Determine the [x, y] coordinate at the center of the cell enclosing the given text.  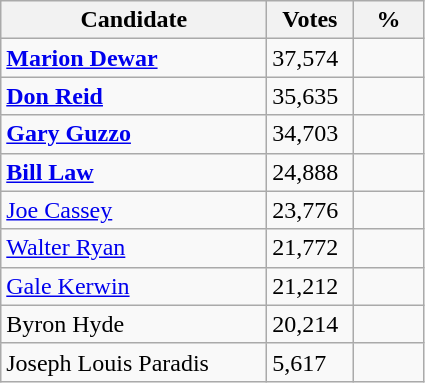
23,776 [310, 210]
% [388, 20]
21,212 [310, 286]
Bill Law [134, 172]
37,574 [310, 58]
Votes [310, 20]
Joe Cassey [134, 210]
20,214 [310, 324]
35,635 [310, 96]
Walter Ryan [134, 248]
Gary Guzzo [134, 134]
21,772 [310, 248]
34,703 [310, 134]
Marion Dewar [134, 58]
Gale Kerwin [134, 286]
5,617 [310, 362]
24,888 [310, 172]
Candidate [134, 20]
Byron Hyde [134, 324]
Don Reid [134, 96]
Joseph Louis Paradis [134, 362]
